Scan for the cell matching the given text and deliver its (x, y) coordinate at center. 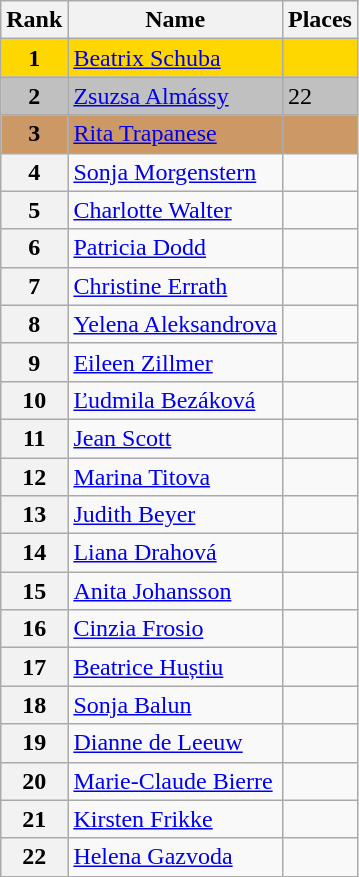
Marie-Claude Bierre (176, 781)
Cinzia Frosio (176, 629)
13 (34, 515)
Rank (34, 20)
15 (34, 591)
9 (34, 362)
Anita Johansson (176, 591)
Places (320, 20)
Patricia Dodd (176, 248)
Christine Errath (176, 286)
Marina Titova (176, 477)
Helena Gazvoda (176, 857)
Name (176, 20)
6 (34, 248)
20 (34, 781)
Judith Beyer (176, 515)
Rita Trapanese (176, 134)
Charlotte Walter (176, 210)
Eileen Zillmer (176, 362)
Dianne de Leeuw (176, 743)
18 (34, 705)
Jean Scott (176, 438)
1 (34, 58)
Beatrice Huștiu (176, 667)
Kirsten Frikke (176, 819)
Ľudmila Bezáková (176, 400)
16 (34, 629)
Zsuzsa Almássy (176, 96)
11 (34, 438)
Yelena Aleksandrova (176, 324)
17 (34, 667)
4 (34, 172)
2 (34, 96)
10 (34, 400)
19 (34, 743)
21 (34, 819)
Beatrix Schuba (176, 58)
Liana Drahová (176, 553)
Sonja Balun (176, 705)
7 (34, 286)
5 (34, 210)
12 (34, 477)
14 (34, 553)
3 (34, 134)
Sonja Morgenstern (176, 172)
8 (34, 324)
